Determine the [X, Y] coordinate at the center of the cell enclosing the given text.  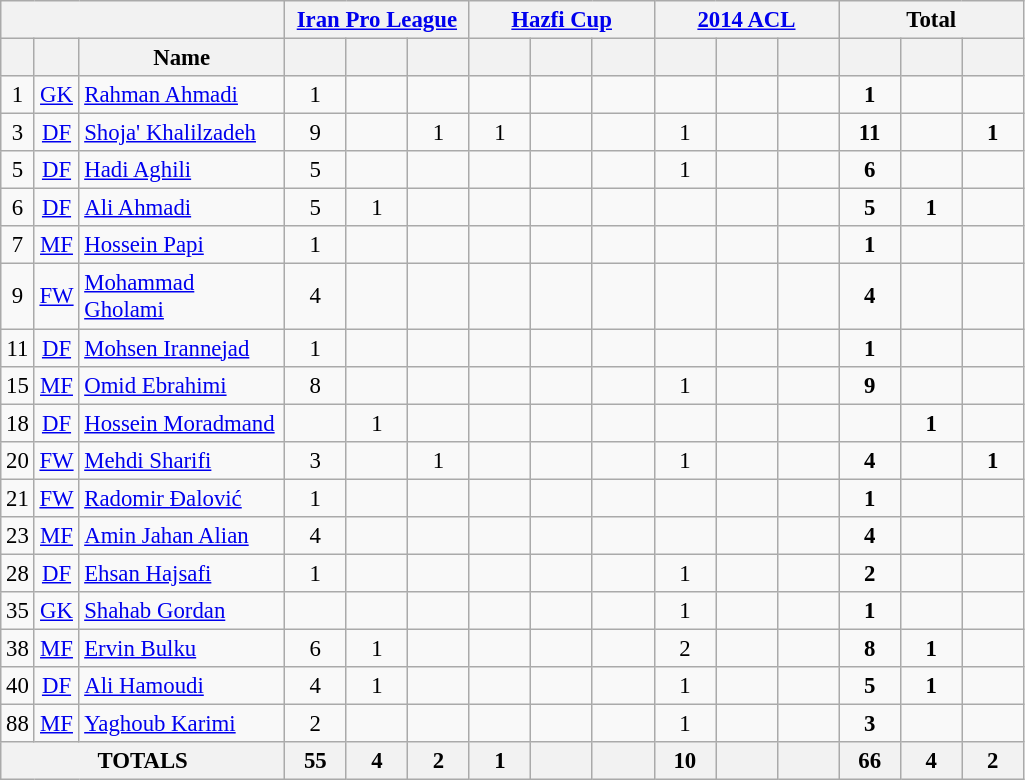
Hossein Moradmand [182, 423]
28 [18, 573]
88 [18, 724]
7 [18, 245]
Hadi Aghili [182, 170]
Mohsen Irannejad [182, 348]
20 [18, 460]
Ehsan Hajsafi [182, 573]
Ali Hamoudi [182, 686]
2014 ACL [746, 20]
Mohammad Gholami [182, 296]
Total [932, 20]
Amin Jahan Alian [182, 536]
55 [315, 761]
Yaghoub Karimi [182, 724]
Shoja' Khalilzadeh [182, 133]
18 [18, 423]
15 [18, 385]
Radomir Đalović [182, 498]
38 [18, 648]
Ervin Bulku [182, 648]
Name [182, 58]
Shahab Gordan [182, 611]
23 [18, 536]
40 [18, 686]
TOTALS [143, 761]
Hossein Papi [182, 245]
Omid Ebrahimi [182, 385]
Rahman Ahmadi [182, 95]
66 [870, 761]
10 [685, 761]
Mehdi Sharifi [182, 460]
35 [18, 611]
Iran Pro League [376, 20]
Hazfi Cup [562, 20]
Ali Ahmadi [182, 208]
21 [18, 498]
